Capture the cell that displays the provided text and extract its (X, Y) central coordinate. 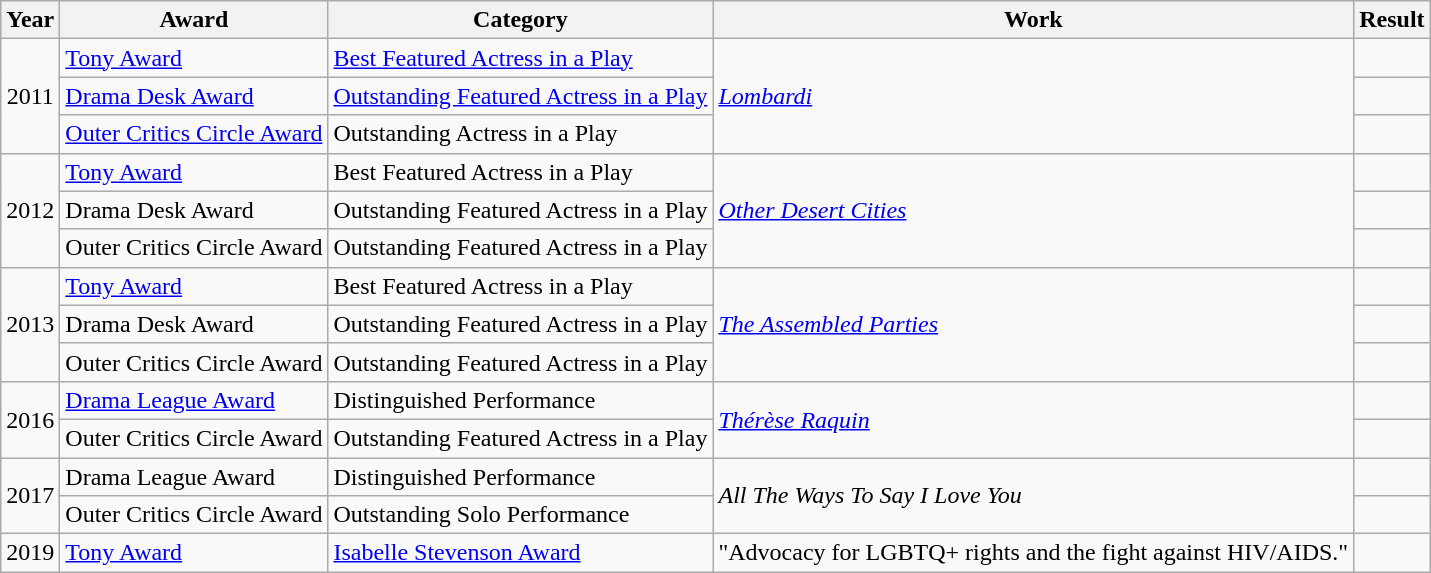
Outstanding Actress in a Play (520, 134)
Thérèse Raquin (1034, 419)
"Advocacy for LGBTQ+ rights and the fight against HIV/AIDS." (1034, 553)
All The Ways To Say I Love You (1034, 496)
2011 (30, 96)
Isabelle Stevenson Award (520, 553)
Year (30, 20)
2013 (30, 324)
Other Desert Cities (1034, 210)
2019 (30, 553)
The Assembled Parties (1034, 324)
Result (1392, 20)
2016 (30, 419)
Category (520, 20)
2017 (30, 496)
Outstanding Solo Performance (520, 515)
2012 (30, 210)
Work (1034, 20)
Lombardi (1034, 96)
Award (194, 20)
